Output the [x, y] coordinate of the center of the cell containing the given text.  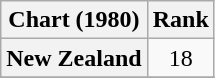
18 [180, 58]
Chart (1980) [74, 20]
New Zealand [74, 58]
Rank [180, 20]
